Determine the (X, Y) coordinate at the center of the cell enclosing the given text.  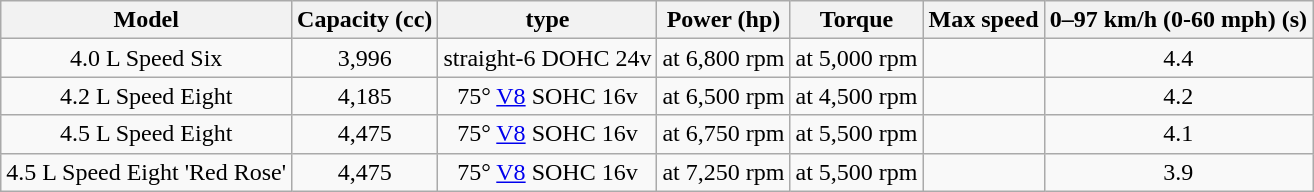
4.5 L Speed Eight (146, 134)
at 7,250 rpm (724, 172)
4.1 (1178, 134)
at 5,000 rpm (856, 58)
4.2 L Speed Eight (146, 96)
0–97 km/h (0-60 mph) (s) (1178, 20)
at 6,500 rpm (724, 96)
4.4 (1178, 58)
4,185 (365, 96)
Capacity (cc) (365, 20)
Model (146, 20)
at 6,800 rpm (724, 58)
4.0 L Speed Six (146, 58)
4.2 (1178, 96)
4.5 L Speed Eight 'Red Rose' (146, 172)
at 6,750 rpm (724, 134)
straight-6 DOHC 24v (548, 58)
type (548, 20)
3.9 (1178, 172)
3,996 (365, 58)
Max speed (984, 20)
at 4,500 rpm (856, 96)
Torque (856, 20)
Power (hp) (724, 20)
